Search for the cell housing the specified text and yield its (X, Y) center coordinate. 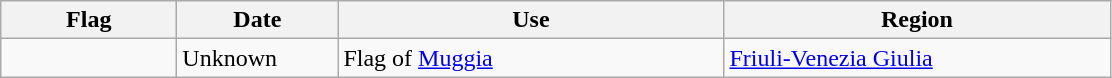
Date (258, 20)
Use (531, 20)
Flag (89, 20)
Region (917, 20)
Unknown (258, 58)
Flag of Muggia (531, 58)
Friuli-Venezia Giulia (917, 58)
